Locate the cell with the specified text and output its (x, y) center coordinate. 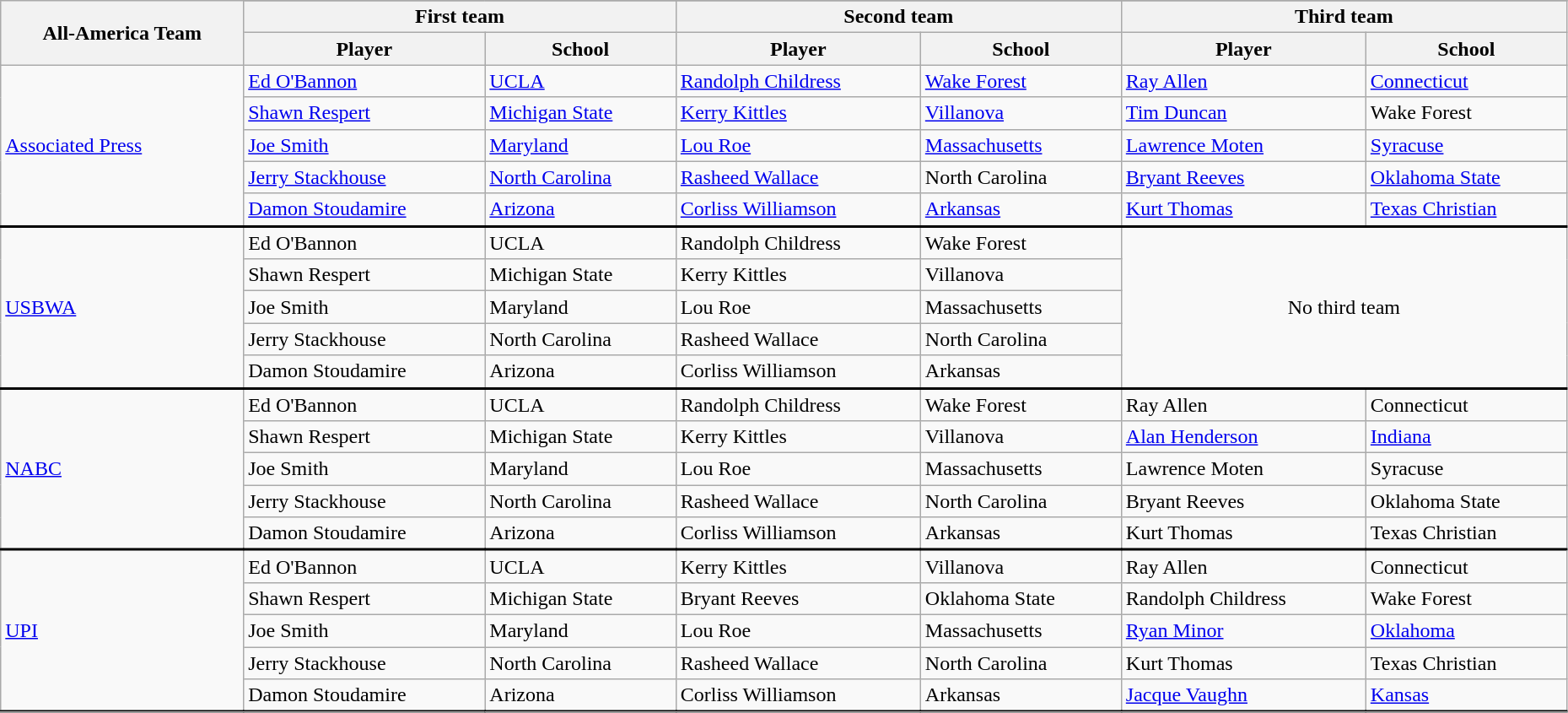
Alan Henderson (1243, 437)
Third team (1344, 17)
Tim Duncan (1243, 113)
Second team (898, 17)
Oklahoma (1466, 630)
Kansas (1466, 695)
Ryan Minor (1243, 630)
NABC (122, 469)
Jacque Vaughn (1243, 695)
UPI (122, 631)
No third team (1344, 307)
All-America Team (122, 33)
Indiana (1466, 437)
Associated Press (122, 145)
USBWA (122, 307)
First team (461, 17)
